Search for the cell housing the specified text and yield its (X, Y) center coordinate. 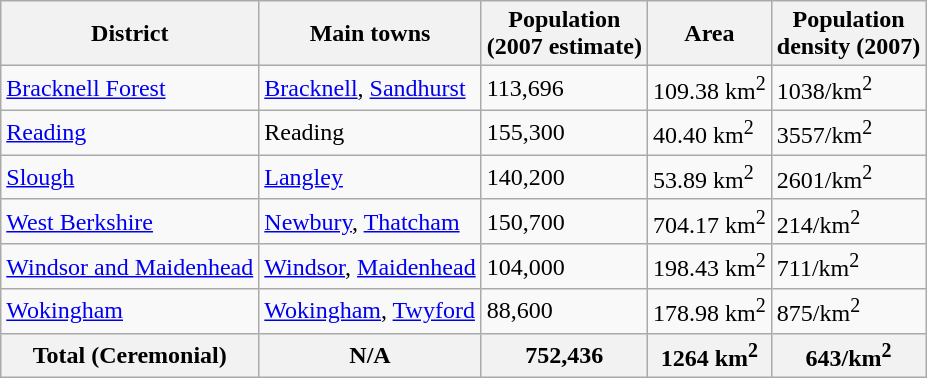
Main towns (370, 34)
Wokingham (130, 312)
1264 km2 (710, 356)
178.98 km2 (710, 312)
Population(2007 estimate) (564, 34)
1038/km2 (848, 88)
Populationdensity (2007) (848, 34)
109.38 km2 (710, 88)
198.43 km2 (710, 266)
53.89 km2 (710, 178)
N/A (370, 356)
150,700 (564, 222)
Windsor, Maidenhead (370, 266)
113,696 (564, 88)
214/km2 (848, 222)
704.17 km2 (710, 222)
Newbury, Thatcham (370, 222)
Bracknell, Sandhurst (370, 88)
Area (710, 34)
Wokingham, Twyford (370, 312)
875/km2 (848, 312)
752,436 (564, 356)
88,600 (564, 312)
West Berkshire (130, 222)
Windsor and Maidenhead (130, 266)
3557/km2 (848, 132)
District (130, 34)
Bracknell Forest (130, 88)
155,300 (564, 132)
711/km2 (848, 266)
2601/km2 (848, 178)
643/km2 (848, 356)
140,200 (564, 178)
40.40 km2 (710, 132)
104,000 (564, 266)
Langley (370, 178)
Slough (130, 178)
Total (Ceremonial) (130, 356)
